Provide the (x, y) coordinate of the cell's center where the given text is located.  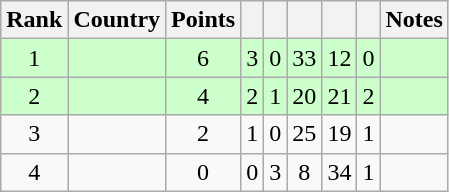
8 (304, 172)
6 (204, 58)
Points (204, 20)
Country (117, 20)
21 (340, 96)
12 (340, 58)
25 (304, 134)
33 (304, 58)
Rank (34, 20)
34 (340, 172)
20 (304, 96)
Notes (414, 20)
19 (340, 134)
